Capture the cell that displays the provided text and extract its [X, Y] central coordinate. 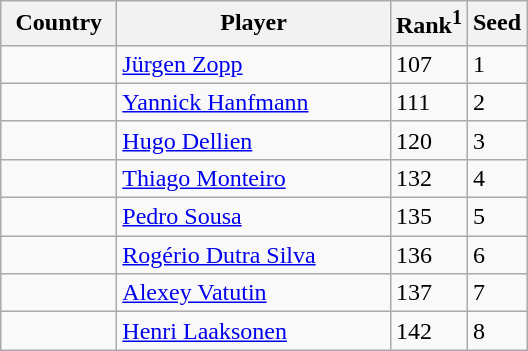
Rank1 [428, 24]
Yannick Hanfmann [254, 102]
1 [496, 64]
Henri Laaksonen [254, 331]
Thiago Monteiro [254, 178]
Country [59, 24]
111 [428, 102]
Seed [496, 24]
132 [428, 178]
142 [428, 331]
8 [496, 331]
4 [496, 178]
107 [428, 64]
Rogério Dutra Silva [254, 255]
Alexey Vatutin [254, 293]
Player [254, 24]
5 [496, 217]
120 [428, 140]
Pedro Sousa [254, 217]
137 [428, 293]
Jürgen Zopp [254, 64]
3 [496, 140]
2 [496, 102]
135 [428, 217]
7 [496, 293]
6 [496, 255]
Hugo Dellien [254, 140]
136 [428, 255]
